Scan for the cell matching the given text and deliver its (x, y) coordinate at center. 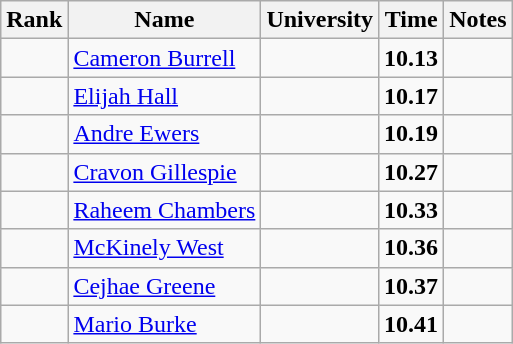
Cameron Burrell (164, 58)
10.41 (412, 324)
10.33 (412, 210)
McKinely West (164, 248)
Cravon Gillespie (164, 172)
Raheem Chambers (164, 210)
Time (412, 20)
Andre Ewers (164, 134)
Name (164, 20)
Notes (478, 20)
Cejhae Greene (164, 286)
10.27 (412, 172)
10.13 (412, 58)
10.19 (412, 134)
10.37 (412, 286)
Mario Burke (164, 324)
University (320, 20)
10.17 (412, 96)
10.36 (412, 248)
Rank (34, 20)
Elijah Hall (164, 96)
